Output the (x, y) coordinate of the center of the cell containing the given text.  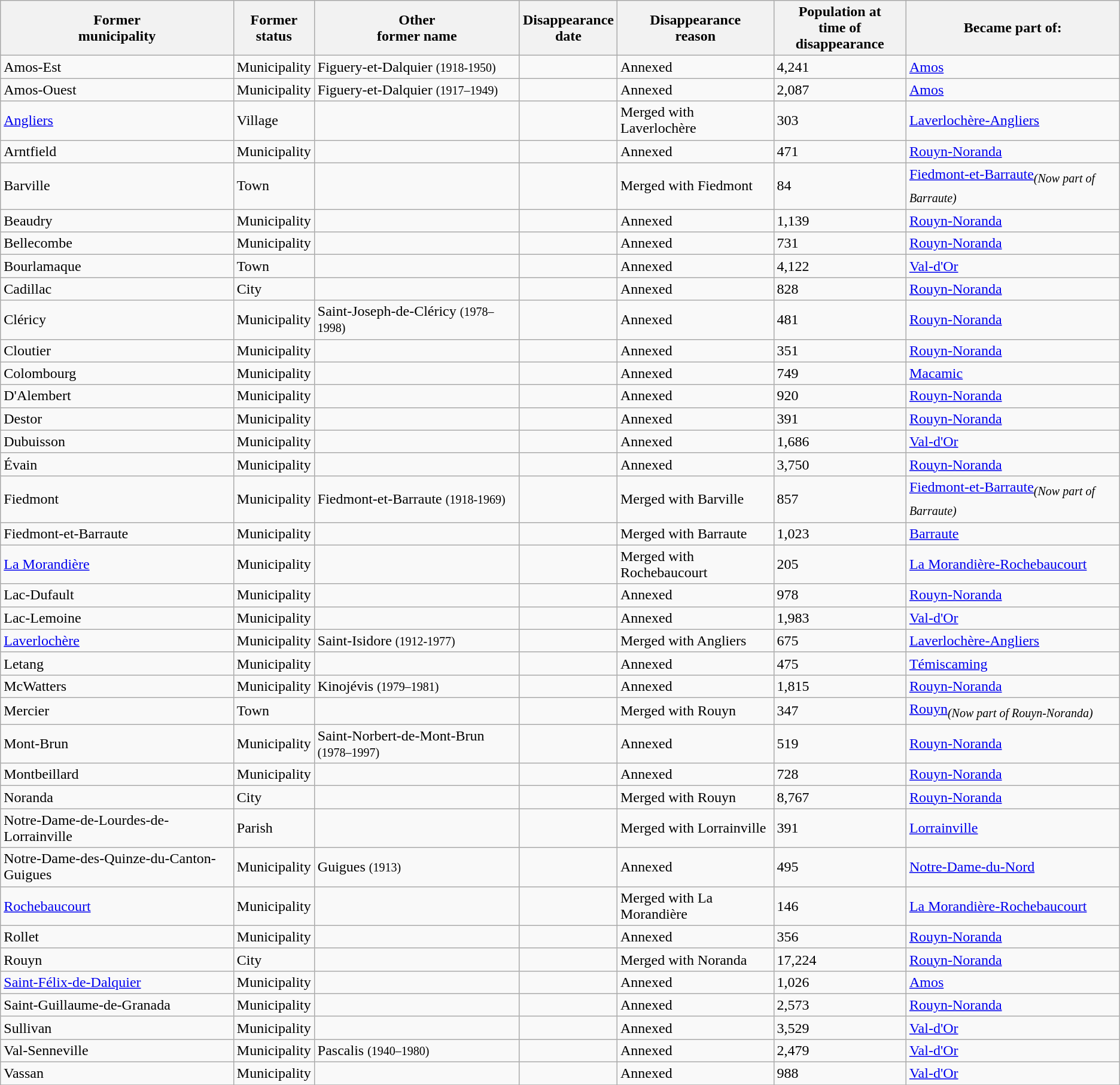
Val-Senneville (117, 1050)
Fiedmont-et-Barraute (117, 534)
Beaudry (117, 221)
McWatters (117, 686)
Témiscaming (1012, 663)
Merged with Laverlochère (695, 121)
749 (840, 373)
Notre-Dame-des-Quinze-du-Canton-Guigues (117, 867)
Fiedmont (117, 499)
Formermunicipality (117, 28)
Kinojévis (1979–1981) (416, 686)
Saint-Félix-de-Dalquier (117, 982)
2,087 (840, 90)
La Morandière (117, 565)
3,529 (840, 1028)
Merged with Lorrainville (695, 828)
Fiedmont-et-Barraute (1918-1969) (416, 499)
481 (840, 319)
Sullivan (117, 1028)
146 (840, 906)
731 (840, 243)
Dubuisson (117, 441)
Mercier (117, 711)
D'Alembert (117, 396)
Rollet (117, 937)
Destor (117, 419)
Mont-Brun (117, 744)
Laverlochère (117, 641)
920 (840, 396)
471 (840, 151)
Village (274, 121)
Vassan (117, 1074)
1,686 (840, 441)
205 (840, 565)
4,241 (840, 67)
Montbeillard (117, 775)
Amos-Est (117, 67)
Merged with Rochebaucourt (695, 565)
Cadillac (117, 289)
Merged with Fiedmont (695, 186)
Barville (117, 186)
Barraute (1012, 534)
1,139 (840, 221)
Merged with Barville (695, 499)
2,573 (840, 1005)
Disappearancereason (695, 28)
Bourlamaque (117, 266)
Rochebaucourt (117, 906)
Became part of: (1012, 28)
351 (840, 351)
Colombourg (117, 373)
1,023 (840, 534)
Amos-Ouest (117, 90)
8,767 (840, 797)
519 (840, 744)
Figuery-et-Dalquier (1917–1949) (416, 90)
Saint-Joseph-de-Cléricy (1978–1998) (416, 319)
Formerstatus (274, 28)
Pascalis (1940–1980) (416, 1050)
Merged with Barraute (695, 534)
Letang (117, 663)
347 (840, 711)
Saint-Norbert-de-Mont-Brun (1978–1997) (416, 744)
1,983 (840, 618)
Arntfield (117, 151)
3,750 (840, 464)
Saint-Isidore (1912-1977) (416, 641)
Population attime of disappearance (840, 28)
Cloutier (117, 351)
Rouyn (117, 959)
1,815 (840, 686)
Macamic (1012, 373)
Disappearancedate (568, 28)
Bellecombe (117, 243)
828 (840, 289)
857 (840, 499)
Noranda (117, 797)
728 (840, 775)
Évain (117, 464)
Angliers (117, 121)
988 (840, 1074)
Rouyn(Now part of Rouyn-Noranda) (1012, 711)
675 (840, 641)
4,122 (840, 266)
Notre-Dame-de-Lourdes-de-Lorrainville (117, 828)
Notre-Dame-du-Nord (1012, 867)
Saint-Guillaume-de-Granada (117, 1005)
1,026 (840, 982)
Guigues (1913) (416, 867)
356 (840, 937)
Lac-Lemoine (117, 618)
303 (840, 121)
84 (840, 186)
Otherformer name (416, 28)
Parish (274, 828)
475 (840, 663)
Lorrainville (1012, 828)
Merged with Angliers (695, 641)
Cléricy (117, 319)
2,479 (840, 1050)
Lac-Dufault (117, 595)
Merged with Noranda (695, 959)
495 (840, 867)
17,224 (840, 959)
Merged with La Morandière (695, 906)
Figuery-et-Dalquier (1918-1950) (416, 67)
978 (840, 595)
